Locate the cell with the specified text and output its (x, y) center coordinate. 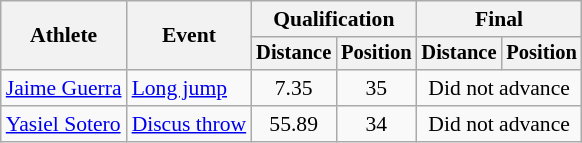
35 (376, 88)
Athlete (64, 36)
Qualification (334, 19)
Discus throw (190, 124)
Final (498, 19)
Event (190, 36)
Long jump (190, 88)
Jaime Guerra (64, 88)
55.89 (294, 124)
7.35 (294, 88)
Yasiel Sotero (64, 124)
34 (376, 124)
